Extract the (X, Y) coordinate from the center of the cell holding the provided text.  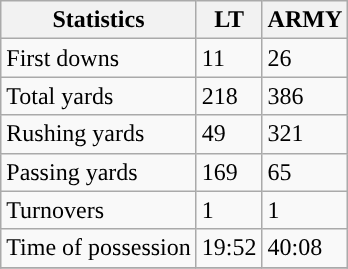
LT (229, 20)
218 (229, 96)
40:08 (305, 248)
26 (305, 58)
First downs (99, 58)
Rushing yards (99, 134)
Time of possession (99, 248)
49 (229, 134)
Passing yards (99, 172)
11 (229, 58)
ARMY (305, 20)
386 (305, 96)
65 (305, 172)
19:52 (229, 248)
Total yards (99, 96)
321 (305, 134)
Statistics (99, 20)
Turnovers (99, 210)
169 (229, 172)
